From the cell containing the given text, extract its center point as [X, Y] coordinate. 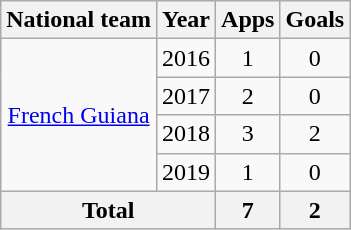
2019 [186, 172]
Year [186, 20]
7 [248, 210]
Total [108, 210]
National team [79, 20]
2017 [186, 96]
Apps [248, 20]
French Guiana [79, 115]
2018 [186, 134]
Goals [315, 20]
2016 [186, 58]
3 [248, 134]
